Detect which cell encompasses the target text, then output its [x, y] center coordinate. 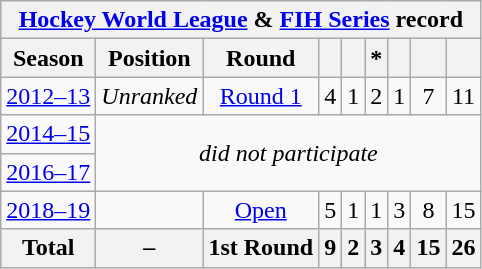
2016–17 [48, 172]
Total [48, 248]
2012–13 [48, 96]
Round 1 [261, 96]
Unranked [150, 96]
Season [48, 58]
11 [464, 96]
* [376, 58]
– [150, 248]
5 [330, 210]
Open [261, 210]
Hockey World League & FIH Series record [241, 20]
did not participate [288, 153]
2018–19 [48, 210]
9 [330, 248]
7 [428, 96]
1st Round [261, 248]
26 [464, 248]
8 [428, 210]
2014–15 [48, 134]
Round [261, 58]
Position [150, 58]
